Determine the (x, y) coordinate at the center of the cell enclosing the given text.  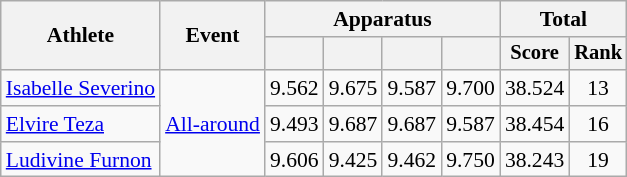
9.493 (294, 124)
9.700 (470, 88)
38.524 (534, 88)
13 (598, 88)
16 (598, 124)
Score (534, 54)
Event (212, 36)
Apparatus (382, 19)
38.454 (534, 124)
9.562 (294, 88)
Rank (598, 54)
Total (564, 19)
All-around (212, 124)
9.675 (354, 88)
Elvire Teza (80, 124)
Isabelle Severino (80, 88)
Athlete (80, 36)
